Find where the given text appears and provide that cell's center as (x, y) coordinate. 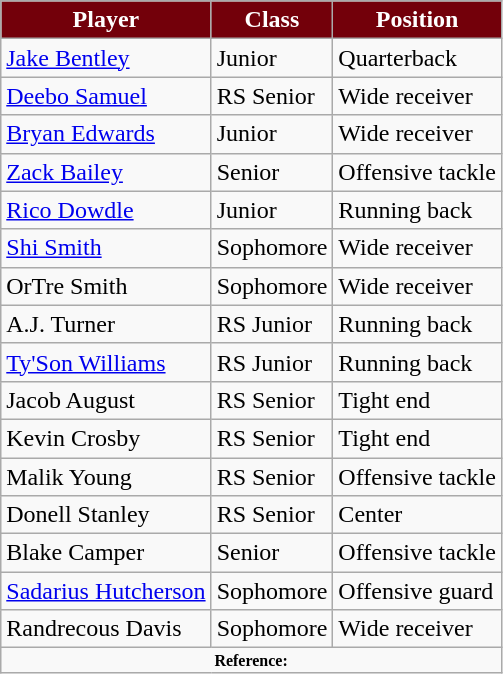
Jacob August (106, 400)
Donell Stanley (106, 515)
Jake Bentley (106, 58)
Reference: (252, 660)
Quarterback (418, 58)
Randrecous Davis (106, 629)
Zack Bailey (106, 172)
Bryan Edwards (106, 134)
OrTre Smith (106, 286)
Kevin Crosby (106, 438)
Deebo Samuel (106, 96)
Shi Smith (106, 248)
Center (418, 515)
Malik Young (106, 477)
Offensive guard (418, 591)
Class (272, 20)
Blake Camper (106, 553)
A.J. Turner (106, 324)
Player (106, 20)
Rico Dowdle (106, 210)
Position (418, 20)
Ty'Son Williams (106, 362)
Sadarius Hutcherson (106, 591)
